Search for the cell housing the specified text and yield its [X, Y] center coordinate. 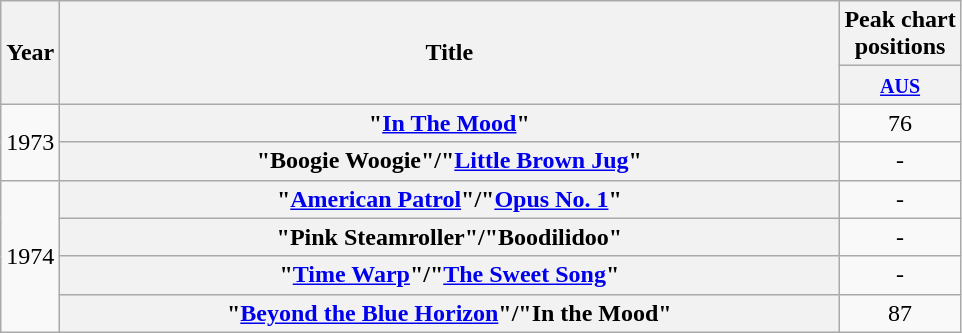
76 [900, 123]
"Pink Steamroller"/"Boodilidoo" [450, 237]
"In The Mood" [450, 123]
Peak chartpositions [900, 34]
87 [900, 313]
Title [450, 52]
1974 [30, 256]
"American Patrol"/"Opus No. 1" [450, 199]
"Boogie Woogie"/"Little Brown Jug" [450, 161]
"Beyond the Blue Horizon"/"In the Mood" [450, 313]
1973 [30, 142]
AUS [900, 85]
Year [30, 52]
"Time Warp"/"The Sweet Song" [450, 275]
